Search for the cell housing the specified text and yield its (X, Y) center coordinate. 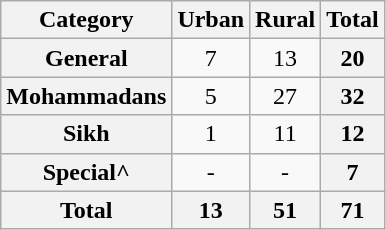
Mohammadans (86, 96)
Sikh (86, 134)
51 (286, 210)
5 (211, 96)
27 (286, 96)
1 (211, 134)
Rural (286, 20)
General (86, 58)
12 (353, 134)
Special^ (86, 172)
32 (353, 96)
71 (353, 210)
11 (286, 134)
20 (353, 58)
Urban (211, 20)
Category (86, 20)
